Extract the [X, Y] coordinate from the center of the cell holding the provided text.  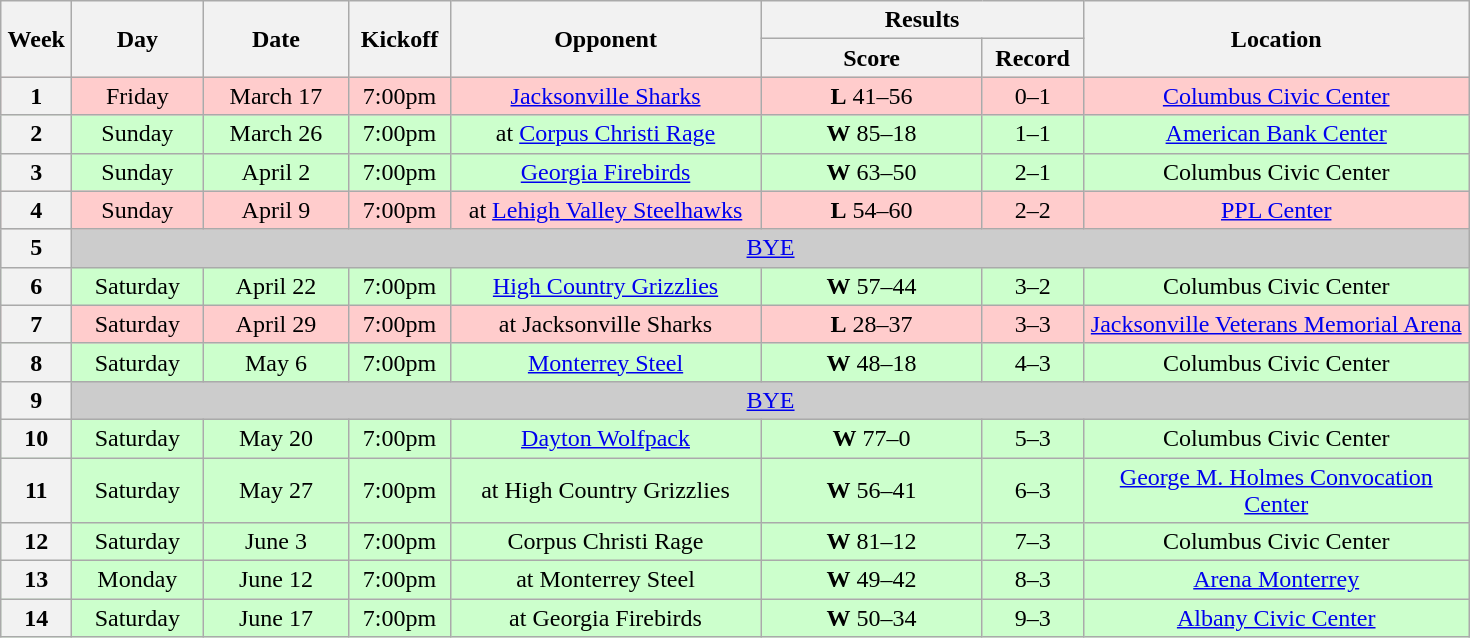
12 [36, 542]
2–1 [1032, 172]
8–3 [1032, 580]
2–2 [1032, 210]
May 20 [276, 438]
May 6 [276, 362]
6–3 [1032, 490]
11 [36, 490]
Week [36, 39]
Monterrey Steel [606, 362]
Arena Monterrey [1276, 580]
at High Country Grizzlies [606, 490]
at Monterrey Steel [606, 580]
1–1 [1032, 134]
Corpus Christi Rage [606, 542]
Georgia Firebirds [606, 172]
W 48–18 [872, 362]
at Jacksonville Sharks [606, 324]
9–3 [1032, 618]
W 57–44 [872, 286]
10 [36, 438]
W 77–0 [872, 438]
PPL Center [1276, 210]
April 2 [276, 172]
1 [36, 96]
Record [1032, 58]
Date [276, 39]
L 54–60 [872, 210]
3 [36, 172]
Location [1276, 39]
April 9 [276, 210]
June 3 [276, 542]
9 [36, 400]
American Bank Center [1276, 134]
14 [36, 618]
June 12 [276, 580]
W 50–34 [872, 618]
W 63–50 [872, 172]
May 27 [276, 490]
Opponent [606, 39]
7–3 [1032, 542]
13 [36, 580]
2 [36, 134]
April 22 [276, 286]
8 [36, 362]
W 56–41 [872, 490]
Albany Civic Center [1276, 618]
W 85–18 [872, 134]
3–3 [1032, 324]
Jacksonville Veterans Memorial Arena [1276, 324]
George M. Holmes Convocation Center [1276, 490]
3–2 [1032, 286]
6 [36, 286]
April 29 [276, 324]
Score [872, 58]
4 [36, 210]
4–3 [1032, 362]
Dayton Wolfpack [606, 438]
Friday [138, 96]
5–3 [1032, 438]
March 17 [276, 96]
W 81–12 [872, 542]
0–1 [1032, 96]
Jacksonville Sharks [606, 96]
at Lehigh Valley Steelhawks [606, 210]
at Corpus Christi Rage [606, 134]
High Country Grizzlies [606, 286]
Day [138, 39]
Kickoff [400, 39]
June 17 [276, 618]
L 28–37 [872, 324]
L 41–56 [872, 96]
5 [36, 248]
7 [36, 324]
at Georgia Firebirds [606, 618]
March 26 [276, 134]
W 49–42 [872, 580]
Monday [138, 580]
Results [922, 20]
